Capture the cell that displays the provided text and extract its [x, y] central coordinate. 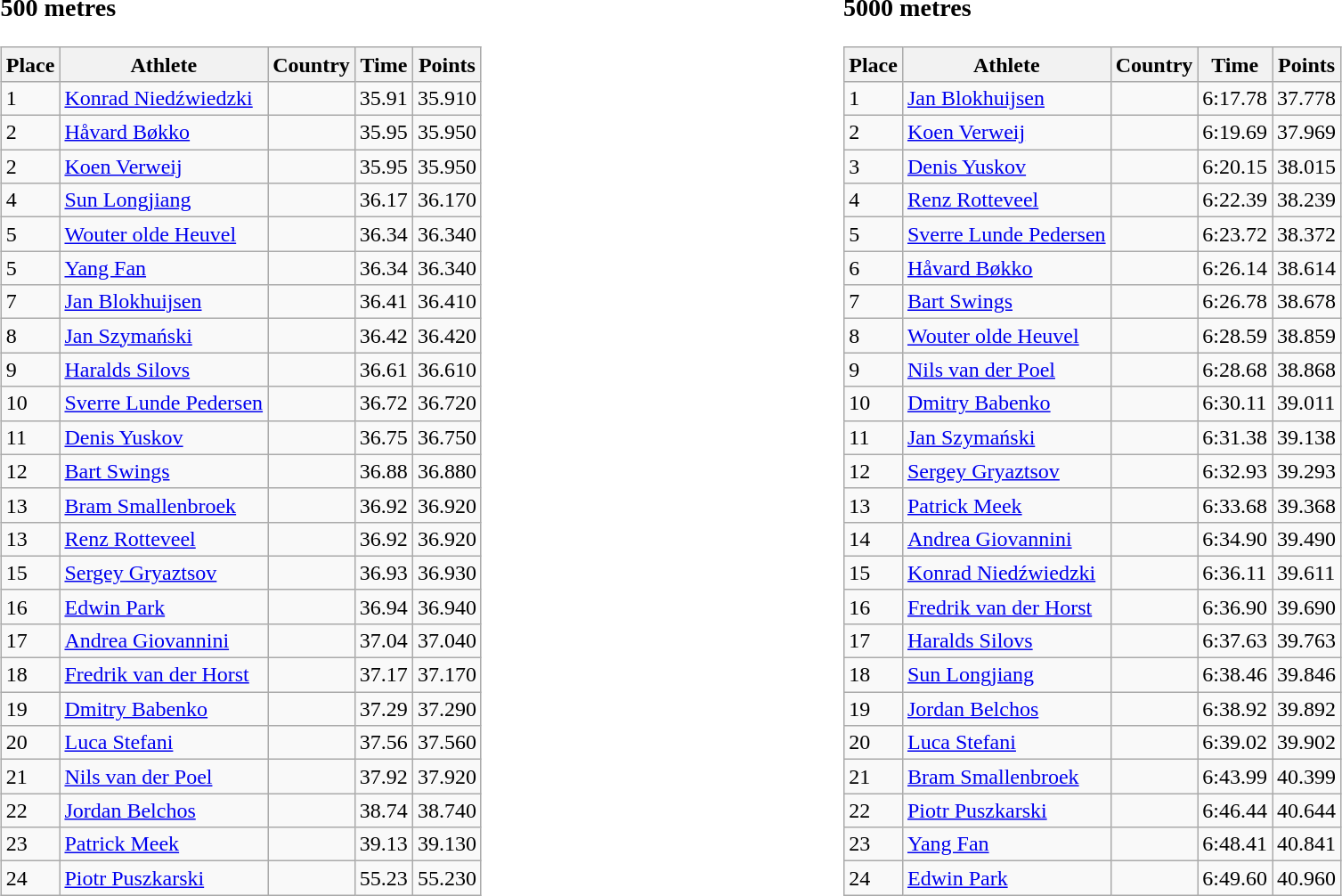
39.011 [1307, 403]
39.611 [1307, 573]
36.17 [383, 200]
6:19.69 [1235, 133]
36.420 [447, 336]
6:31.38 [1235, 437]
37.560 [447, 743]
6:46.44 [1235, 810]
39.902 [1307, 743]
39.690 [1307, 607]
38.74 [383, 810]
6:28.68 [1235, 370]
38.859 [1307, 336]
37.040 [447, 640]
6:32.93 [1235, 471]
37.92 [383, 777]
38.868 [1307, 370]
40.644 [1307, 810]
39.846 [1307, 675]
6:26.14 [1235, 268]
36.720 [447, 403]
39.130 [447, 844]
6:30.11 [1235, 403]
36.61 [383, 370]
38.740 [447, 810]
36.72 [383, 403]
6:43.99 [1235, 777]
38.015 [1307, 167]
39.13 [383, 844]
37.29 [383, 709]
40.960 [1307, 878]
36.75 [383, 437]
35.910 [447, 98]
6:38.46 [1235, 675]
6:36.90 [1235, 607]
6:34.90 [1235, 539]
6 [874, 268]
36.940 [447, 607]
39.892 [1307, 709]
39.138 [1307, 437]
6:17.78 [1235, 98]
37.778 [1307, 98]
37.17 [383, 675]
37.56 [383, 743]
55.23 [383, 878]
37.170 [447, 675]
36.410 [447, 302]
6:20.15 [1235, 167]
6:49.60 [1235, 878]
36.610 [447, 370]
6:33.68 [1235, 505]
36.88 [383, 471]
3 [874, 167]
37.920 [447, 777]
6:39.02 [1235, 743]
6:38.92 [1235, 709]
36.42 [383, 336]
6:36.11 [1235, 573]
36.41 [383, 302]
36.880 [447, 471]
6:26.78 [1235, 302]
40.399 [1307, 777]
36.170 [447, 200]
6:22.39 [1235, 200]
6:28.59 [1235, 336]
39.490 [1307, 539]
38.678 [1307, 302]
35.91 [383, 98]
38.372 [1307, 234]
6:48.41 [1235, 844]
36.94 [383, 607]
6:37.63 [1235, 640]
39.763 [1307, 640]
6:23.72 [1235, 234]
37.290 [447, 709]
14 [874, 539]
36.750 [447, 437]
38.239 [1307, 200]
40.841 [1307, 844]
37.04 [383, 640]
39.293 [1307, 471]
36.930 [447, 573]
36.93 [383, 573]
37.969 [1307, 133]
39.368 [1307, 505]
38.614 [1307, 268]
55.230 [447, 878]
